For the text-containing cell, return its midpoint in (X, Y) coordinate format. 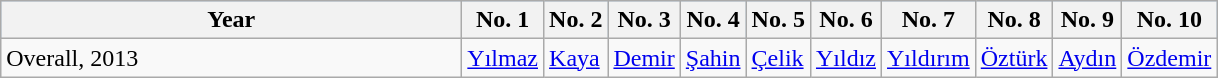
Özdemir (1170, 58)
No. 6 (846, 20)
No. 4 (713, 20)
Year (232, 20)
Demir (644, 58)
Yılmaz (503, 58)
Yıldırım (929, 58)
Şahin (713, 58)
No. 8 (1014, 20)
No. 9 (1088, 20)
Yıldız (846, 58)
No. 3 (644, 20)
No. 2 (576, 20)
Kaya (576, 58)
Aydın (1088, 58)
No. 5 (778, 20)
No. 7 (929, 20)
Öztürk (1014, 58)
No. 10 (1170, 20)
Çelik (778, 58)
No. 1 (503, 20)
Overall, 2013 (232, 58)
